Extract the [X, Y] coordinate from the center of the cell holding the provided text.  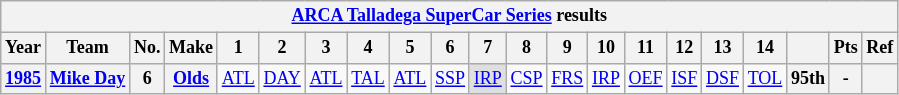
DSF [723, 78]
Team [87, 48]
1985 [24, 78]
No. [148, 48]
2 [282, 48]
TOL [764, 78]
SSP [450, 78]
- [846, 78]
10 [606, 48]
9 [568, 48]
Olds [192, 78]
5 [410, 48]
Pts [846, 48]
7 [488, 48]
14 [764, 48]
12 [684, 48]
Make [192, 48]
Ref [880, 48]
3 [326, 48]
8 [526, 48]
CSP [526, 78]
DAY [282, 78]
Year [24, 48]
TAL [368, 78]
95th [808, 78]
ARCA Talladega SuperCar Series results [450, 16]
4 [368, 48]
1 [238, 48]
OEF [646, 78]
11 [646, 48]
13 [723, 48]
Mike Day [87, 78]
ISF [684, 78]
FRS [568, 78]
